From the cell containing the given text, extract its center point as [x, y] coordinate. 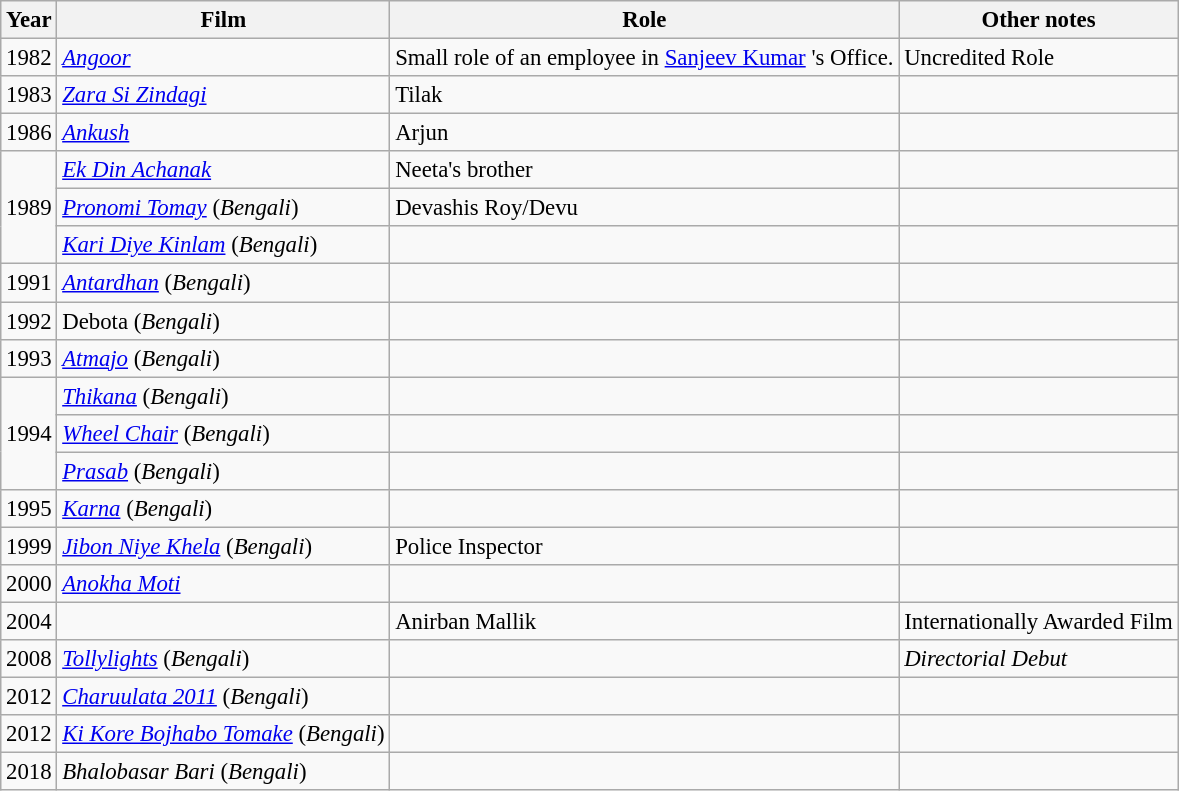
Other notes [1038, 20]
Ankush [224, 133]
Karna (Bengali) [224, 509]
Ek Din Achanak [224, 170]
Tollylights (Bengali) [224, 659]
Kari Diye Kinlam (Bengali) [224, 245]
1999 [29, 546]
Debota (Bengali) [224, 321]
Devashis Roy/Devu [644, 208]
Zara Si Zindagi [224, 95]
Antardhan (Bengali) [224, 283]
1991 [29, 283]
Film [224, 20]
2000 [29, 584]
1982 [29, 58]
2004 [29, 621]
Thikana (Bengali) [224, 396]
1993 [29, 358]
Ki Kore Bojhabo Tomake (Bengali) [224, 734]
Anirban Mallik [644, 621]
Wheel Chair (Bengali) [224, 433]
Anokha Moti [224, 584]
1989 [29, 208]
Tilak [644, 95]
Atmajo (Bengali) [224, 358]
Role [644, 20]
Angoor [224, 58]
Uncredited Role [1038, 58]
Police Inspector [644, 546]
Prasab (Bengali) [224, 471]
Pronomi Tomay (Bengali) [224, 208]
Jibon Niye Khela (Bengali) [224, 546]
Year [29, 20]
Bhalobasar Bari (Bengali) [224, 772]
2008 [29, 659]
1992 [29, 321]
Neeta's brother [644, 170]
1995 [29, 509]
Internationally Awarded Film [1038, 621]
1983 [29, 95]
Arjun [644, 133]
1994 [29, 434]
Charuulata 2011 (Bengali) [224, 697]
1986 [29, 133]
2018 [29, 772]
Directorial Debut [1038, 659]
Small role of an employee in Sanjeev Kumar 's Office. [644, 58]
